Return the (X, Y) coordinate for the center point of the cell that contains the specified text.  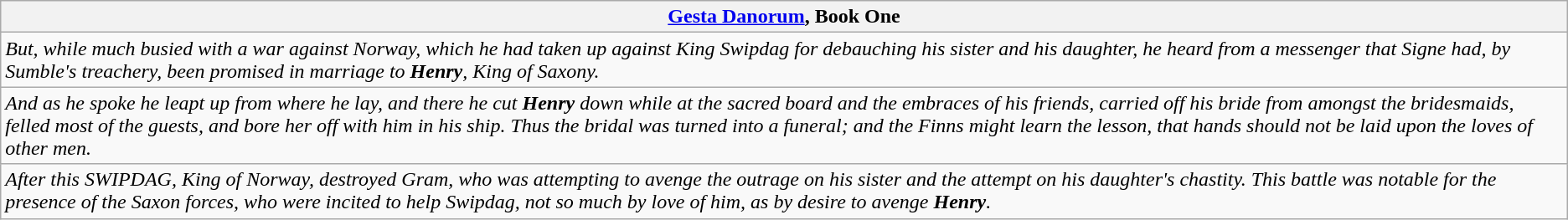
Gesta Danorum, Book One (784, 17)
